Pinpoint the cell where the given text exists, returning its [x, y] midpoint coordinate. 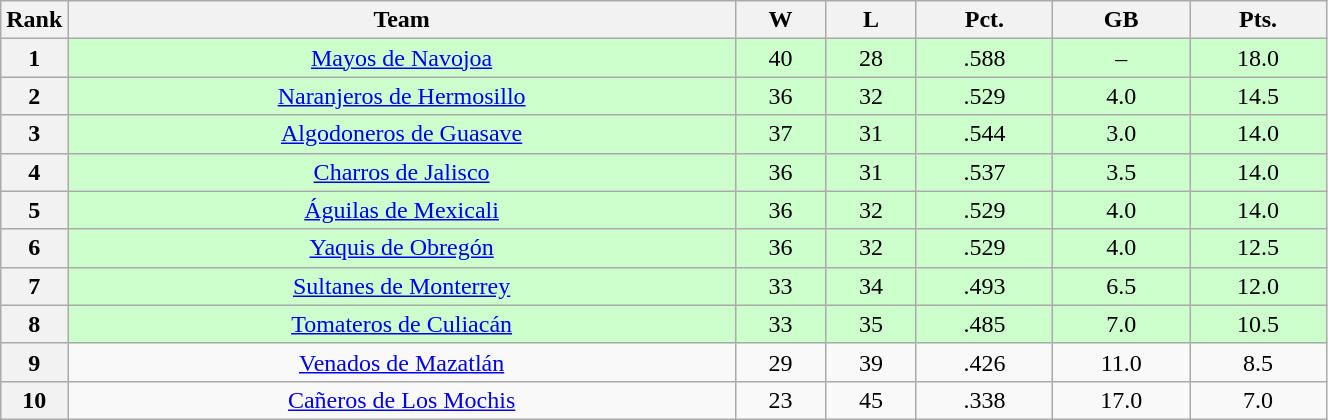
Pts. [1258, 20]
35 [871, 324]
23 [780, 400]
Sultanes de Monterrey [402, 286]
7 [34, 286]
W [780, 20]
5 [34, 210]
3.0 [1122, 134]
Naranjeros de Hermosillo [402, 96]
Algodoneros de Guasave [402, 134]
Águilas de Mexicali [402, 210]
.537 [984, 172]
.485 [984, 324]
.544 [984, 134]
Venados de Mazatlán [402, 362]
17.0 [1122, 400]
34 [871, 286]
6.5 [1122, 286]
39 [871, 362]
37 [780, 134]
40 [780, 58]
3.5 [1122, 172]
2 [34, 96]
9 [34, 362]
8 [34, 324]
Pct. [984, 20]
18.0 [1258, 58]
Team [402, 20]
45 [871, 400]
8.5 [1258, 362]
1 [34, 58]
11.0 [1122, 362]
.338 [984, 400]
L [871, 20]
10.5 [1258, 324]
12.0 [1258, 286]
29 [780, 362]
12.5 [1258, 248]
Cañeros de Los Mochis [402, 400]
GB [1122, 20]
Charros de Jalisco [402, 172]
.493 [984, 286]
6 [34, 248]
4 [34, 172]
.426 [984, 362]
10 [34, 400]
Mayos de Navojoa [402, 58]
Yaquis de Obregón [402, 248]
14.5 [1258, 96]
.588 [984, 58]
3 [34, 134]
28 [871, 58]
– [1122, 58]
Tomateros de Culiacán [402, 324]
Rank [34, 20]
